Capture the cell that displays the provided text and extract its [x, y] central coordinate. 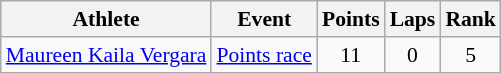
Rank [470, 19]
11 [351, 55]
Athlete [106, 19]
Points race [264, 55]
5 [470, 55]
Laps [413, 19]
0 [413, 55]
Points [351, 19]
Event [264, 19]
Maureen Kaila Vergara [106, 55]
